Detect which cell encompasses the target text, then output its (X, Y) center coordinate. 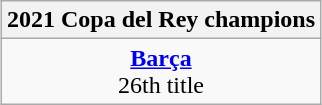
Barça26th title (160, 72)
2021 Copa del Rey champions (160, 20)
